Return [x, y] of the center of cell containing provided text 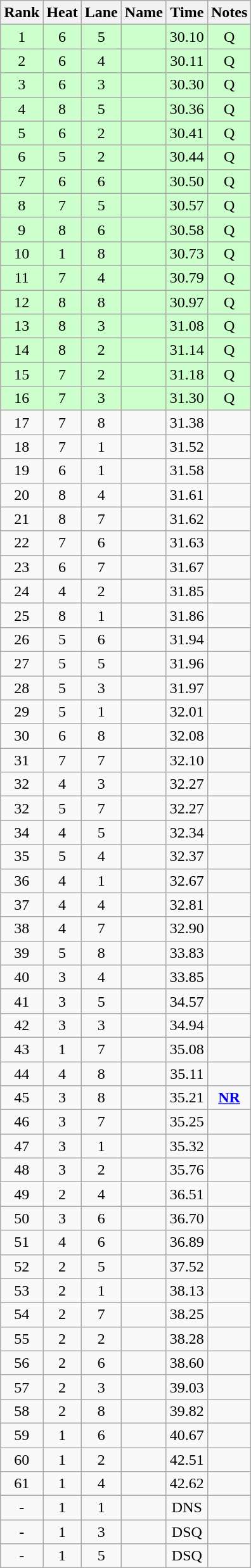
47 [22, 1146]
31.14 [186, 350]
35 [22, 857]
9 [22, 229]
Name [143, 13]
35.76 [186, 1170]
28 [22, 687]
42 [22, 1025]
30.11 [186, 61]
36.89 [186, 1242]
12 [22, 302]
45 [22, 1098]
32.90 [186, 929]
30.97 [186, 302]
41 [22, 1001]
35.25 [186, 1122]
32.34 [186, 832]
34 [22, 832]
24 [22, 591]
31 [22, 760]
Lane [101, 13]
38.13 [186, 1291]
31.18 [186, 374]
31.67 [186, 567]
35.32 [186, 1146]
42.51 [186, 1459]
31.38 [186, 423]
44 [22, 1074]
31.62 [186, 519]
31.58 [186, 471]
37.52 [186, 1266]
30.58 [186, 229]
32.67 [186, 881]
23 [22, 567]
32.37 [186, 857]
54 [22, 1315]
39 [22, 953]
Notes [229, 13]
56 [22, 1363]
32.08 [186, 736]
42.62 [186, 1484]
18 [22, 447]
14 [22, 350]
26 [22, 639]
50 [22, 1218]
15 [22, 374]
38.25 [186, 1315]
60 [22, 1459]
38.28 [186, 1339]
Heat [62, 13]
34.57 [186, 1001]
17 [22, 423]
11 [22, 277]
25 [22, 615]
59 [22, 1435]
31.52 [186, 447]
55 [22, 1339]
35.21 [186, 1098]
40 [22, 977]
31.08 [186, 326]
31.97 [186, 687]
43 [22, 1049]
13 [22, 326]
30.30 [186, 85]
36 [22, 881]
36.70 [186, 1218]
20 [22, 495]
40.67 [186, 1435]
38.60 [186, 1363]
31.85 [186, 591]
38 [22, 929]
35.11 [186, 1074]
37 [22, 905]
48 [22, 1170]
51 [22, 1242]
27 [22, 663]
33.85 [186, 977]
10 [22, 253]
30 [22, 736]
39.03 [186, 1387]
31.86 [186, 615]
31.61 [186, 495]
30.73 [186, 253]
61 [22, 1484]
30.57 [186, 205]
52 [22, 1266]
33.83 [186, 953]
30.79 [186, 277]
21 [22, 519]
30.44 [186, 157]
30.50 [186, 181]
Time [186, 13]
30.41 [186, 133]
30.10 [186, 37]
31.96 [186, 663]
NR [229, 1098]
DNS [186, 1508]
22 [22, 543]
58 [22, 1411]
32.01 [186, 712]
31.94 [186, 639]
39.82 [186, 1411]
30.36 [186, 109]
35.08 [186, 1049]
31.63 [186, 543]
32.81 [186, 905]
49 [22, 1194]
53 [22, 1291]
36.51 [186, 1194]
19 [22, 471]
32.10 [186, 760]
Rank [22, 13]
29 [22, 712]
57 [22, 1387]
31.30 [186, 398]
46 [22, 1122]
34.94 [186, 1025]
16 [22, 398]
